Capture the cell that displays the provided text and extract its (X, Y) central coordinate. 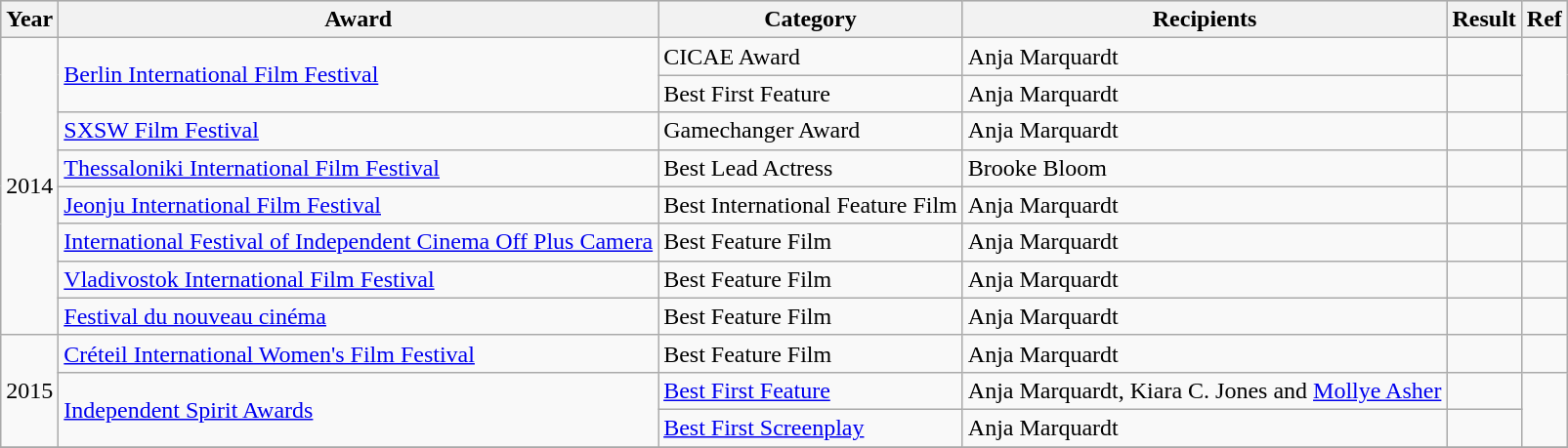
Thessaloniki International Film Festival (359, 168)
Gamechanger Award (811, 131)
Category (811, 20)
Year (29, 20)
SXSW Film Festival (359, 131)
Recipients (1205, 20)
Créteil International Women's Film Festival (359, 353)
CICAE Award (811, 57)
2015 (29, 390)
Best International Feature Film (811, 205)
Anja Marquardt, Kiara C. Jones and Mollye Asher (1205, 390)
International Festival of Independent Cinema Off Plus Camera (359, 242)
Award (359, 20)
Best Lead Actress (811, 168)
Festival du nouveau cinéma (359, 316)
Independent Spirit Awards (359, 409)
Brooke Bloom (1205, 168)
2014 (29, 186)
Vladivostok International Film Festival (359, 279)
Jeonju International Film Festival (359, 205)
Best First Screenplay (811, 428)
Ref (1544, 20)
Result (1484, 20)
Berlin International Film Festival (359, 75)
